Find where the given text appears and provide that cell's center as (X, Y) coordinate. 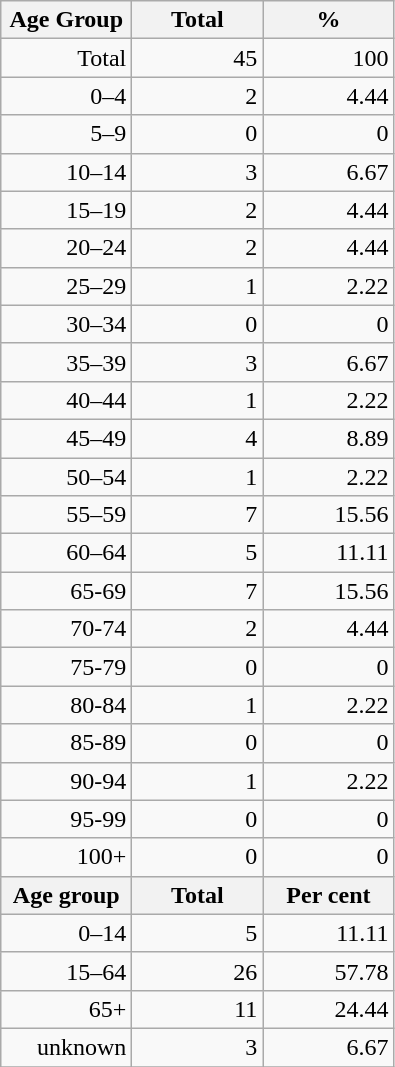
70-74 (66, 629)
Age group (66, 895)
26 (198, 971)
65-69 (66, 591)
75-79 (66, 667)
11 (198, 1009)
Age Group (66, 20)
95-99 (66, 819)
60–64 (66, 553)
100 (328, 58)
50–54 (66, 477)
0–4 (66, 96)
8.89 (328, 438)
Per cent (328, 895)
57.78 (328, 971)
40–44 (66, 400)
65+ (66, 1009)
15–64 (66, 971)
85-89 (66, 743)
5–9 (66, 134)
15–19 (66, 210)
24.44 (328, 1009)
45–49 (66, 438)
55–59 (66, 515)
20–24 (66, 248)
80-84 (66, 705)
0–14 (66, 933)
25–29 (66, 286)
90-94 (66, 781)
100+ (66, 857)
4 (198, 438)
35–39 (66, 362)
% (328, 20)
45 (198, 58)
30–34 (66, 324)
10–14 (66, 172)
unknown (66, 1047)
